Detect which cell encompasses the target text, then output its (X, Y) center coordinate. 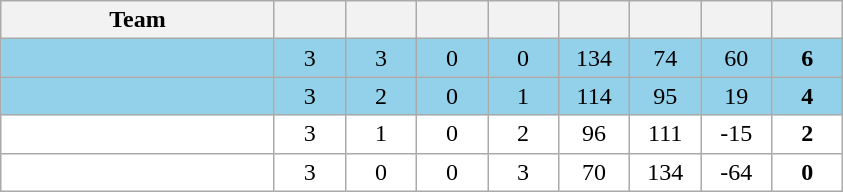
19 (736, 96)
95 (666, 96)
60 (736, 58)
-15 (736, 134)
111 (666, 134)
Team (138, 20)
4 (808, 96)
114 (594, 96)
96 (594, 134)
70 (594, 172)
-64 (736, 172)
6 (808, 58)
74 (666, 58)
